Return [x, y] of the center of cell containing provided text 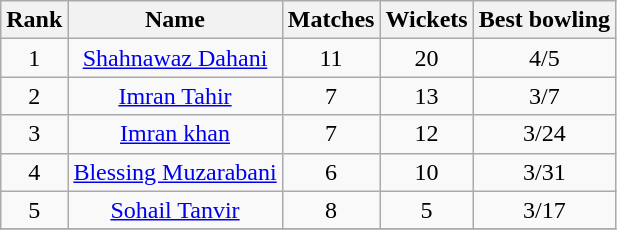
10 [426, 172]
Wickets [426, 20]
20 [426, 58]
3/7 [544, 96]
12 [426, 134]
6 [331, 172]
Imran Tahir [175, 96]
Imran khan [175, 134]
8 [331, 210]
3 [34, 134]
Matches [331, 20]
Rank [34, 20]
Shahnawaz Dahani [175, 58]
3/24 [544, 134]
1 [34, 58]
Sohail Tanvir [175, 210]
13 [426, 96]
4 [34, 172]
Name [175, 20]
Best bowling [544, 20]
4/5 [544, 58]
Blessing Muzarabani [175, 172]
11 [331, 58]
3/31 [544, 172]
3/17 [544, 210]
2 [34, 96]
